Pinpoint the cell where the given text exists, returning its [X, Y] midpoint coordinate. 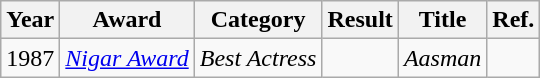
Ref. [514, 20]
Award [127, 20]
Year [30, 20]
Title [442, 20]
Category [258, 20]
Best Actress [258, 58]
Result [360, 20]
1987 [30, 58]
Nigar Award [127, 58]
Aasman [442, 58]
